From the cell containing the given text, extract its center point as [x, y] coordinate. 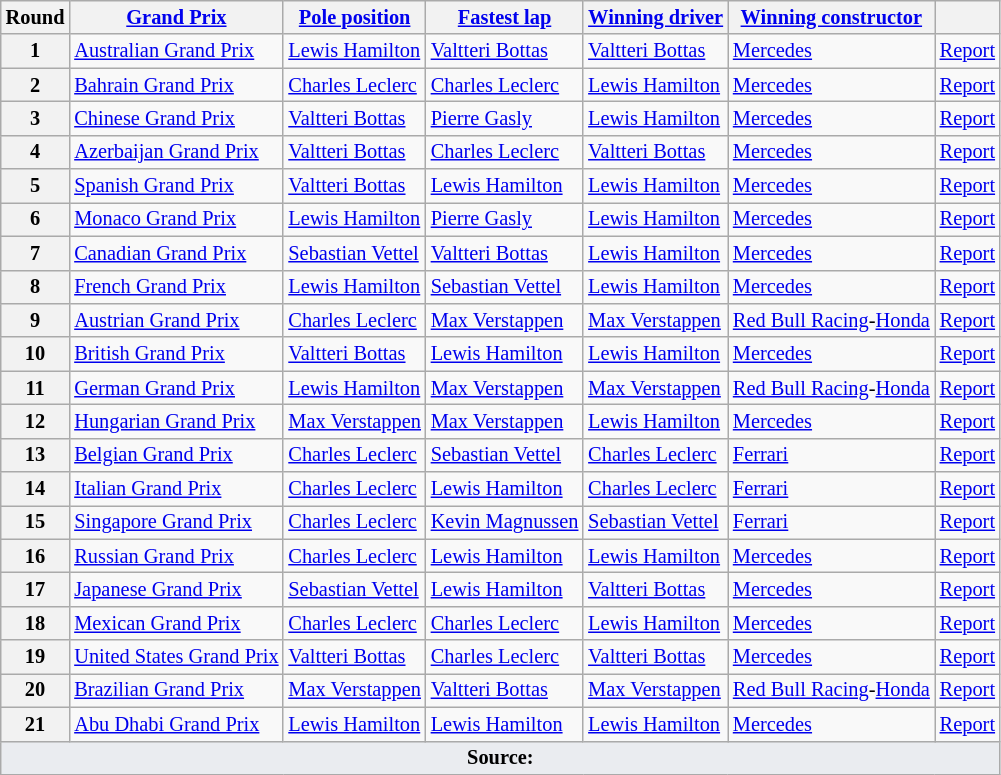
Australian Grand Prix [176, 51]
Russian Grand Prix [176, 556]
United States Grand Prix [176, 657]
Azerbaijan Grand Prix [176, 152]
18 [36, 623]
Japanese Grand Prix [176, 589]
Brazilian Grand Prix [176, 690]
4 [36, 152]
Pole position [354, 17]
21 [36, 724]
Canadian Grand Prix [176, 253]
Source: [500, 758]
12 [36, 421]
10 [36, 354]
17 [36, 589]
Round [36, 17]
15 [36, 522]
Mexican Grand Prix [176, 623]
7 [36, 253]
Fastest lap [504, 17]
French Grand Prix [176, 287]
Bahrain Grand Prix [176, 85]
14 [36, 489]
Italian Grand Prix [176, 489]
British Grand Prix [176, 354]
9 [36, 320]
Monaco Grand Prix [176, 219]
19 [36, 657]
11 [36, 388]
16 [36, 556]
Winning constructor [832, 17]
Abu Dhabi Grand Prix [176, 724]
Hungarian Grand Prix [176, 421]
Chinese Grand Prix [176, 118]
Grand Prix [176, 17]
Singapore Grand Prix [176, 522]
German Grand Prix [176, 388]
1 [36, 51]
Kevin Magnussen [504, 522]
6 [36, 219]
13 [36, 455]
Spanish Grand Prix [176, 186]
5 [36, 186]
Belgian Grand Prix [176, 455]
8 [36, 287]
2 [36, 85]
Austrian Grand Prix [176, 320]
Winning driver [656, 17]
20 [36, 690]
3 [36, 118]
